Capture the cell that displays the provided text and extract its [X, Y] central coordinate. 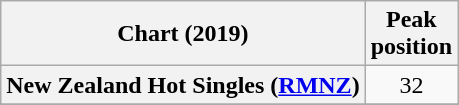
Peakposition [411, 34]
New Zealand Hot Singles (RMNZ) [183, 85]
32 [411, 85]
Chart (2019) [183, 34]
